Locate the cell with the specified text and output its (x, y) center coordinate. 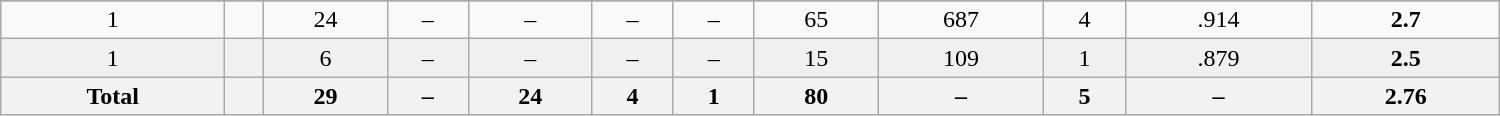
109 (961, 58)
6 (326, 58)
687 (961, 20)
2.76 (1406, 96)
5 (1084, 96)
Total (113, 96)
80 (816, 96)
.879 (1218, 58)
2.7 (1406, 20)
.914 (1218, 20)
65 (816, 20)
2.5 (1406, 58)
15 (816, 58)
29 (326, 96)
